Capture the cell that displays the provided text and extract its (x, y) central coordinate. 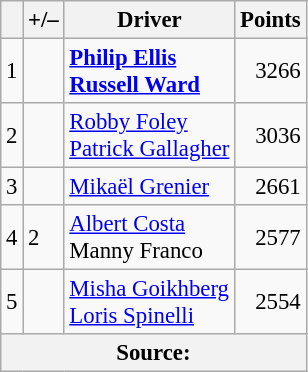
1 (12, 72)
+/– (44, 20)
Misha Goikhberg Loris Spinelli (150, 302)
2577 (270, 238)
Albert Costa Manny Franco (150, 238)
3036 (270, 136)
3266 (270, 72)
3 (12, 187)
Points (270, 20)
Robby Foley Patrick Gallagher (150, 136)
4 (12, 238)
2554 (270, 302)
Driver (150, 20)
Mikaël Grenier (150, 187)
5 (12, 302)
Philip Ellis Russell Ward (150, 72)
Source: (154, 353)
2661 (270, 187)
